From the cell containing the given text, extract its center point as (X, Y) coordinate. 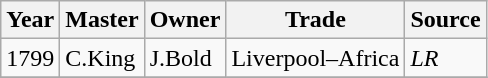
LR (446, 58)
Liverpool–Africa (316, 58)
Trade (316, 20)
C.King (102, 58)
Year (30, 20)
Master (102, 20)
1799 (30, 58)
Owner (185, 20)
Source (446, 20)
J.Bold (185, 58)
